Extract the [x, y] coordinate from the center of the cell holding the provided text.  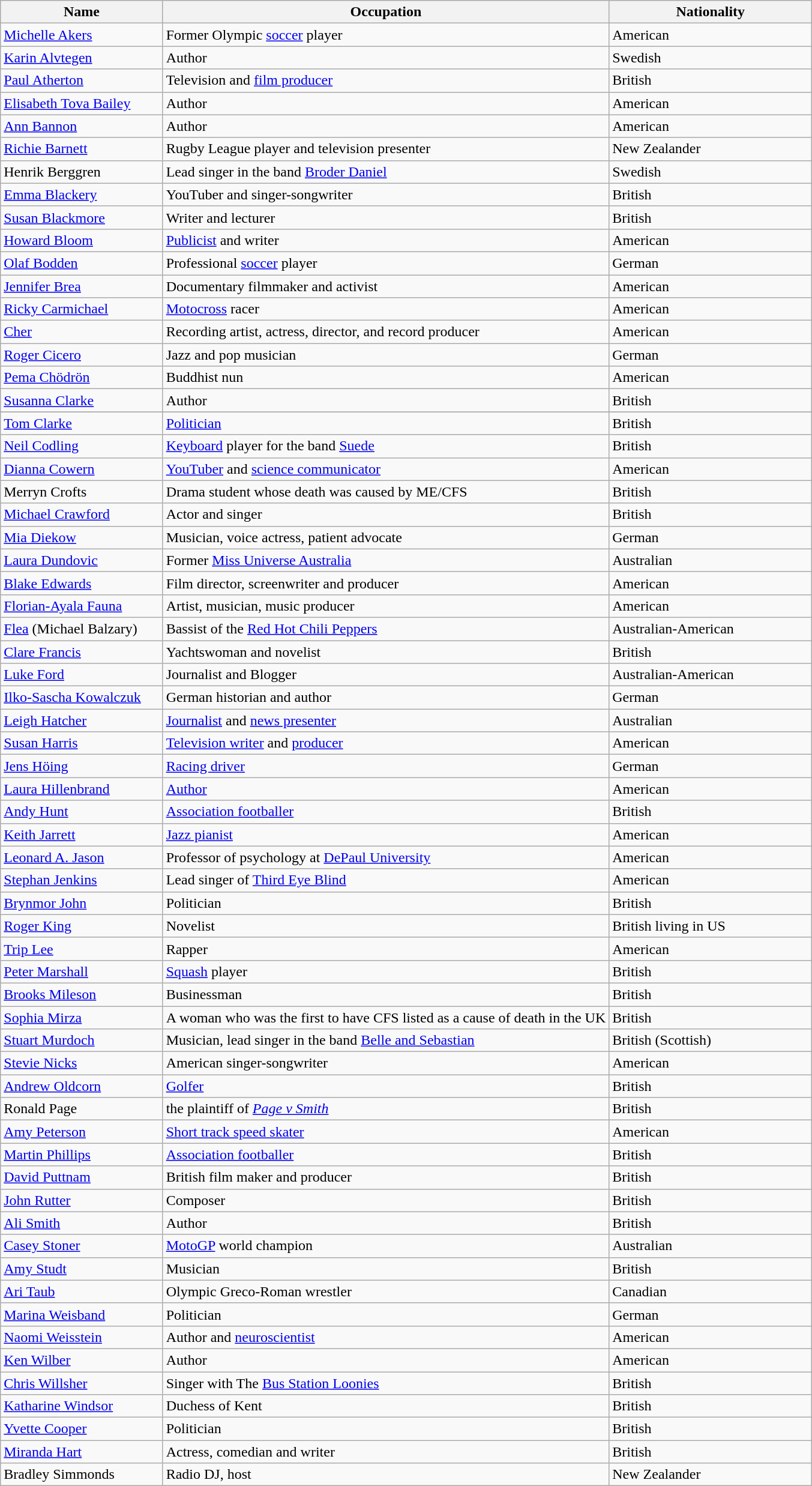
Rugby League player and television presenter [386, 149]
British (Scottish) [711, 1041]
Yachtswoman and novelist [386, 651]
Ari Taub [82, 1291]
Keyboard player for the band Suede [386, 446]
Professional soccer player [386, 263]
Journalist and Blogger [386, 675]
Artist, musician, music producer [386, 606]
YouTuber and singer-songwriter [386, 195]
Amy Studt [82, 1269]
Ann Bannon [82, 126]
Leigh Hatcher [82, 720]
Susan Blackmore [82, 217]
Merryn Crofts [82, 492]
Stephan Jenkins [82, 880]
Trip Lee [82, 949]
the plaintiff of Page v Smith [386, 1109]
Michael Crawford [82, 515]
David Puttnam [82, 1177]
British film maker and producer [386, 1177]
Jennifer Brea [82, 286]
Canadian [711, 1291]
Keith Jarrett [82, 835]
Flea (Michael Balzary) [82, 629]
Paul Atherton [82, 80]
Racing driver [386, 766]
Golfer [386, 1086]
Ken Wilber [82, 1360]
Katharine Windsor [82, 1406]
Roger King [82, 926]
Luke Ford [82, 675]
Occupation [386, 12]
Cher [82, 332]
Businessman [386, 994]
YouTuber and science communicator [386, 469]
Documentary filmmaker and activist [386, 286]
Ronald Page [82, 1109]
Mia Diekow [82, 537]
MotoGP world champion [386, 1246]
Neil Codling [82, 446]
Drama student whose death was caused by ME/CFS [386, 492]
Susan Harris [82, 743]
Former Miss Universe Australia [386, 560]
Leonard A. Jason [82, 857]
Short track speed skater [386, 1132]
Laura Dundovic [82, 560]
Casey Stoner [82, 1246]
Film director, screenwriter and producer [386, 583]
Pema Chödrön [82, 378]
A woman who was the first to have CFS listed as a cause of death in the UK [386, 1018]
Karin Alvtegen [82, 58]
Sophia Mirza [82, 1018]
Musician, lead singer in the band Belle and Sebastian [386, 1041]
Olympic Greco-Roman wrestler [386, 1291]
Andrew Oldcorn [82, 1086]
Squash player [386, 971]
Actor and singer [386, 515]
Blake Edwards [82, 583]
Olaf Bodden [82, 263]
Jens Höing [82, 766]
Jazz pianist [386, 835]
Henrik Berggren [82, 172]
Laura Hillenbrand [82, 789]
Emma Blackery [82, 195]
British living in US [711, 926]
Former Olympic soccer player [386, 35]
Bassist of the Red Hot Chili Peppers [386, 629]
Susanna Clarke [82, 400]
Marina Weisband [82, 1314]
John Rutter [82, 1200]
Peter Marshall [82, 971]
Brooks Mileson [82, 994]
Recording artist, actress, director, and record producer [386, 332]
Duchess of Kent [386, 1406]
Professor of psychology at DePaul University [386, 857]
Musician [386, 1269]
Tom Clarke [82, 423]
Michelle Akers [82, 35]
Musician, voice actress, patient advocate [386, 537]
Roger Cicero [82, 355]
Andy Hunt [82, 812]
Yvette Cooper [82, 1429]
Howard Bloom [82, 240]
Writer and lecturer [386, 217]
Ali Smith [82, 1223]
Stevie Nicks [82, 1063]
Publicist and writer [386, 240]
Lead singer in the band Broder Daniel [386, 172]
Actress, comedian and writer [386, 1452]
Chris Willsher [82, 1383]
Motocross racer [386, 309]
Ilko-Sascha Kowalczuk [82, 698]
Amy Peterson [82, 1132]
Clare Francis [82, 651]
Composer [386, 1200]
Bradley Simmonds [82, 1475]
German historian and author [386, 698]
Stuart Murdoch [82, 1041]
Miranda Hart [82, 1452]
Buddhist nun [386, 378]
Novelist [386, 926]
Author and neuroscientist [386, 1337]
Singer with The Bus Station Loonies [386, 1383]
Jazz and pop musician [386, 355]
Name [82, 12]
Nationality [711, 12]
Ricky Carmichael [82, 309]
Rapper [386, 949]
Television writer and producer [386, 743]
Elisabeth Tova Bailey [82, 103]
Television and film producer [386, 80]
Richie Barnett [82, 149]
Naomi Weisstein [82, 1337]
Lead singer of Third Eye Blind [386, 880]
American singer-songwriter [386, 1063]
Martin Phillips [82, 1155]
Florian-Ayala Fauna [82, 606]
Brynmor John [82, 903]
Journalist and news presenter [386, 720]
Dianna Cowern [82, 469]
Radio DJ, host [386, 1475]
